Return the [x, y] coordinate for the center point of the cell that contains the specified text.  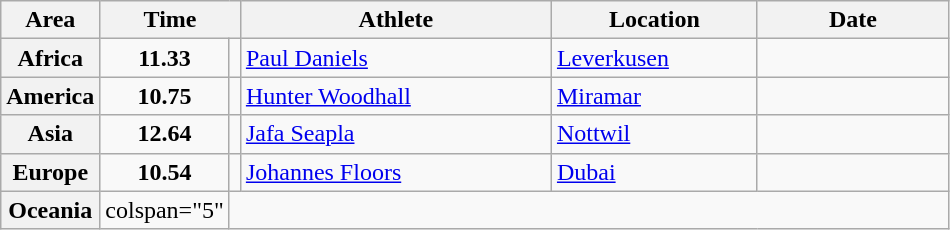
colspan="5" [165, 210]
Europe [50, 172]
10.75 [165, 96]
Athlete [396, 20]
Jafa Seapla [396, 134]
Area [50, 20]
Nottwil [654, 134]
Miramar [654, 96]
Oceania [50, 210]
10.54 [165, 172]
Dubai [654, 172]
Paul Daniels [396, 58]
Africa [50, 58]
Date [852, 20]
12.64 [165, 134]
Time [170, 20]
America [50, 96]
Hunter Woodhall [396, 96]
Leverkusen [654, 58]
Location [654, 20]
Johannes Floors [396, 172]
Asia [50, 134]
11.33 [165, 58]
